Capture the cell that displays the provided text and extract its [x, y] central coordinate. 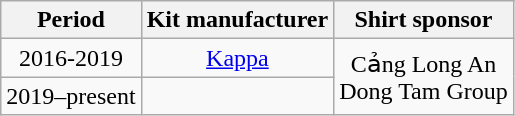
2019–present [71, 96]
Cảng Long An Dong Tam Group [424, 77]
Shirt sponsor [424, 20]
2016-2019 [71, 58]
Kit manufacturer [238, 20]
Kappa [238, 58]
Period [71, 20]
